Capture the cell that displays the provided text and extract its [X, Y] central coordinate. 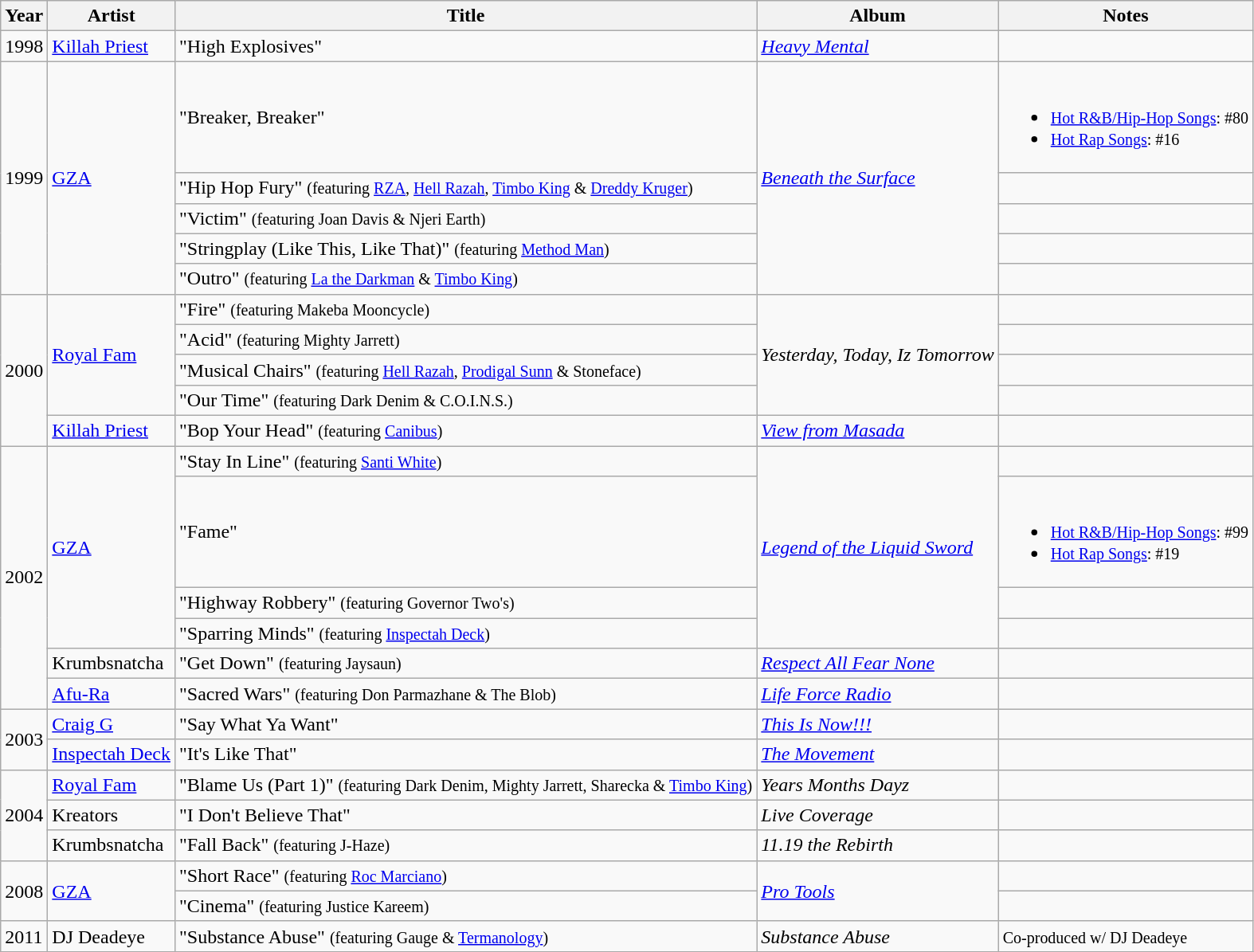
2000 [24, 370]
"Short Race" (featuring Roc Marciano) [465, 876]
Inspectah Deck [112, 754]
"Hip Hop Fury" (featuring RZA, Hell Razah, Timbo King & Dreddy Kruger) [465, 188]
"Stay In Line" (featuring Santi White) [465, 461]
The Movement [878, 754]
"Acid" (featuring Mighty Jarrett) [465, 339]
"Sparring Minds" (featuring Inspectah Deck) [465, 633]
Life Force Radio [878, 694]
Afu-Ra [112, 694]
"Fire" (featuring Makeba Mooncycle) [465, 309]
2002 [24, 578]
"Breaker, Breaker" [465, 117]
"High Explosives" [465, 46]
View from Masada [878, 430]
2008 [24, 891]
"It's Like That" [465, 754]
"Stringplay (Like This, Like That)" (featuring Method Man) [465, 249]
"Substance Abuse" (featuring Gauge & Termanology) [465, 936]
Heavy Mental [878, 46]
1998 [24, 46]
Artist [112, 16]
2011 [24, 936]
Years Months Dayz [878, 785]
Beneath the Surface [878, 178]
Craig G [112, 724]
1999 [24, 178]
DJ Deadeye [112, 936]
Substance Abuse [878, 936]
"Bop Your Head" (featuring Canibus) [465, 430]
Legend of the Liquid Sword [878, 547]
Notes [1125, 16]
Live Coverage [878, 815]
Kreators [112, 815]
"Fall Back" (featuring J-Haze) [465, 845]
"Outro" (featuring La the Darkman & Timbo King) [465, 279]
2004 [24, 815]
Yesterday, Today, Iz Tomorrow [878, 355]
"Musical Chairs" (featuring Hell Razah, Prodigal Sunn & Stoneface) [465, 370]
"Blame Us (Part 1)" (featuring Dark Denim, Mighty Jarrett, Sharecka & Timbo King) [465, 785]
2003 [24, 739]
Pro Tools [878, 891]
Co-produced w/ DJ Deadeye [1125, 936]
"Get Down" (featuring Jaysaun) [465, 664]
Year [24, 16]
Title [465, 16]
"Our Time" (featuring Dark Denim & C.O.I.N.S.) [465, 400]
"Fame" [465, 532]
Album [878, 16]
Hot R&B/Hip-Hop Songs: #80Hot Rap Songs: #16 [1125, 117]
11.19 the Rebirth [878, 845]
Respect All Fear None [878, 664]
"Sacred Wars" (featuring Don Parmazhane & The Blob) [465, 694]
"I Don't Believe That" [465, 815]
"Victim" (featuring Joan Davis & Njeri Earth) [465, 218]
"Cinema" (featuring Justice Kareem) [465, 906]
"Highway Robbery" (featuring Governor Two's) [465, 603]
Hot R&B/Hip-Hop Songs: #99Hot Rap Songs: #19 [1125, 532]
"Say What Ya Want" [465, 724]
This Is Now!!! [878, 724]
